Search for the cell housing the specified text and yield its (X, Y) center coordinate. 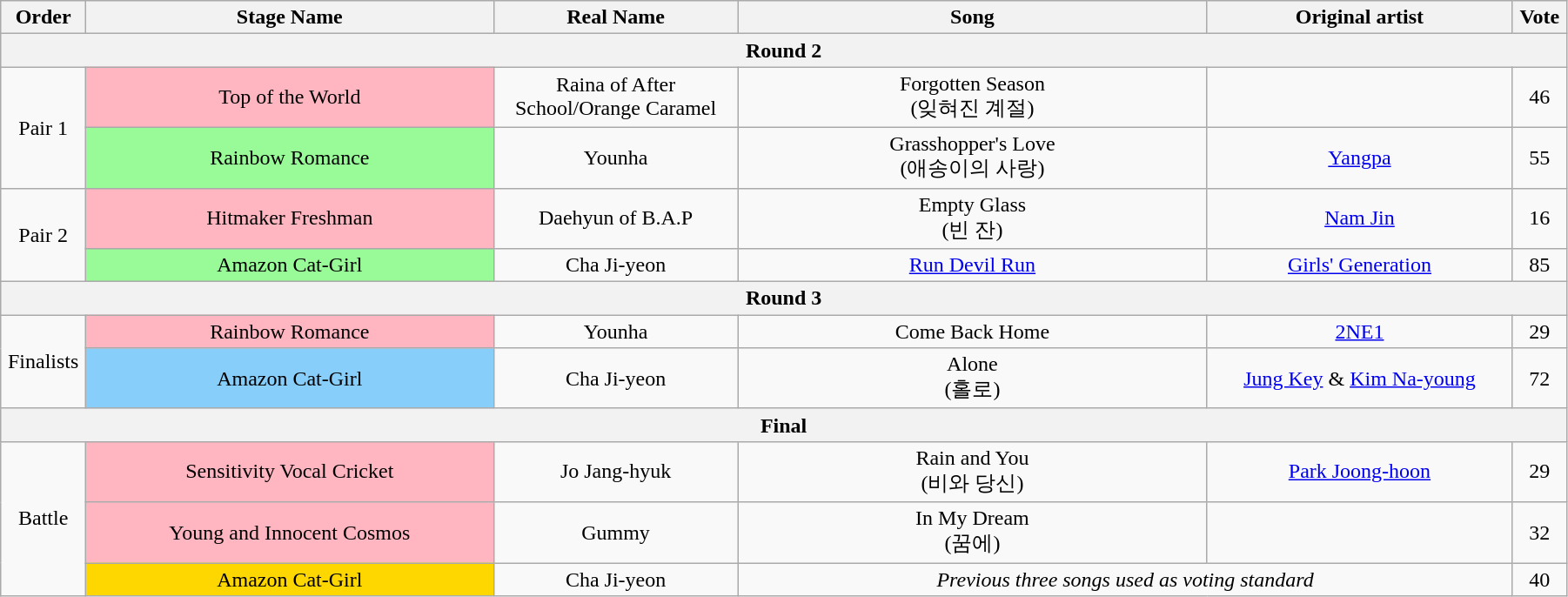
Stage Name (290, 17)
Alone(홀로) (973, 379)
Hitmaker Freshman (290, 218)
Grasshopper's Love(애송이의 사랑) (973, 158)
Pair 2 (44, 235)
72 (1539, 379)
Song (973, 17)
Original artist (1359, 17)
46 (1539, 97)
Previous three songs used as voting standard (1125, 579)
In My Dream(꿈에) (973, 533)
Real Name (616, 17)
Round 3 (784, 298)
Rain and You(비와 당신) (973, 472)
Raina of After School/Orange Caramel (616, 97)
Yangpa (1359, 158)
Park Joong-hoon (1359, 472)
2NE1 (1359, 332)
Final (784, 425)
Finalists (44, 362)
Come Back Home (973, 332)
Empty Glass(빈 잔) (973, 218)
Run Devil Run (973, 265)
32 (1539, 533)
Order (44, 17)
Gummy (616, 533)
Girls' Generation (1359, 265)
16 (1539, 218)
Nam Jin (1359, 218)
55 (1539, 158)
Jung Key & Kim Na-young (1359, 379)
Pair 1 (44, 127)
Vote (1539, 17)
Sensitivity Vocal Cricket (290, 472)
Jo Jang-hyuk (616, 472)
Round 2 (784, 50)
Battle (44, 519)
Young and Innocent Cosmos (290, 533)
85 (1539, 265)
Top of the World (290, 97)
40 (1539, 579)
Daehyun of B.A.P (616, 218)
Forgotten Season(잊혀진 계절) (973, 97)
